Detect which cell encompasses the target text, then output its [X, Y] center coordinate. 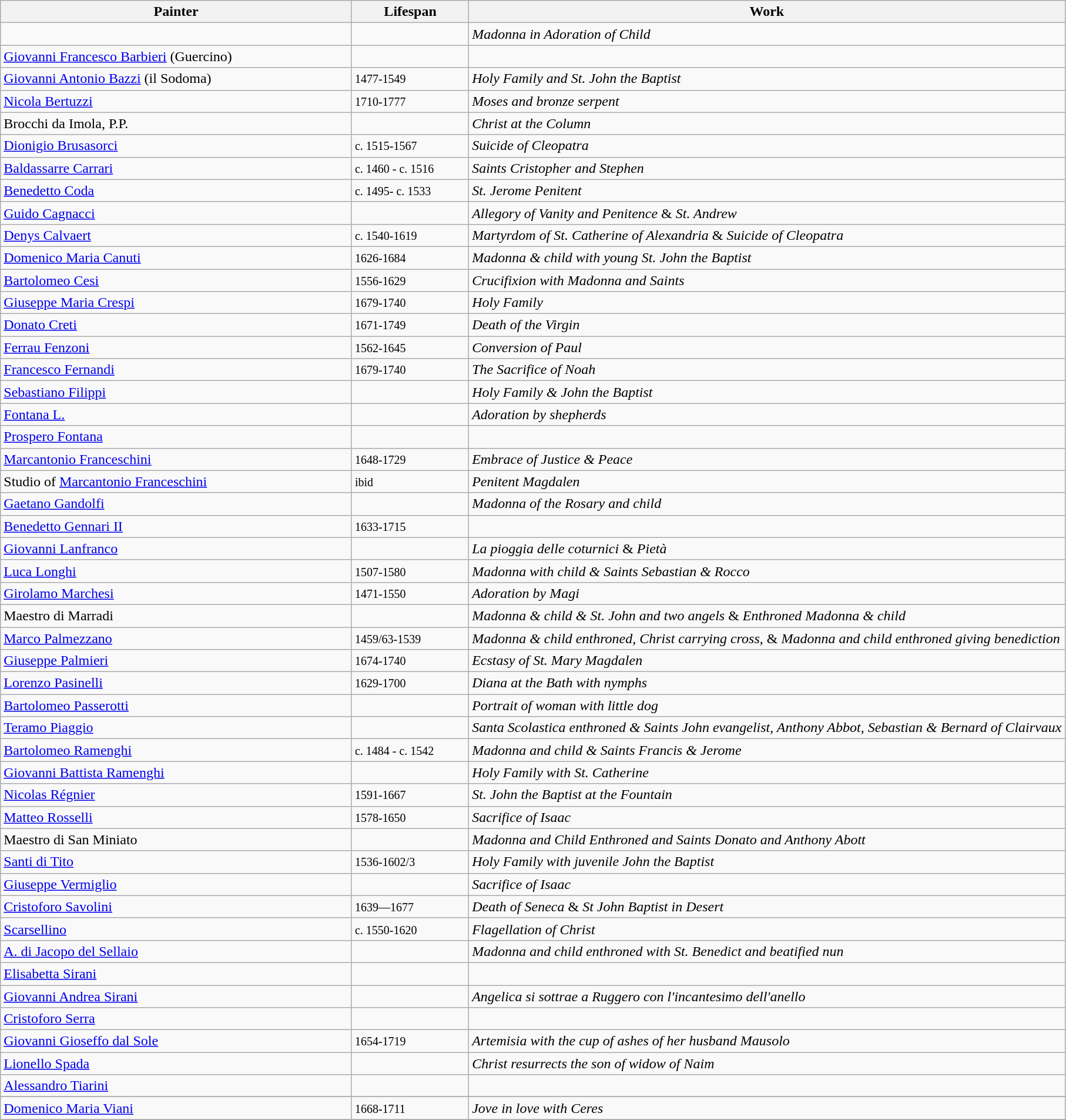
Bartolomeo Ramenghi [176, 750]
St. Jerome Penitent [767, 190]
1562-1645 [410, 347]
Madonna in Adoration of Child [767, 34]
Holy Family [767, 303]
c. 1550-1620 [410, 929]
Girolamo Marchesi [176, 593]
Portrait of woman with little dog [767, 706]
Painter [176, 12]
Moses and bronze serpent [767, 101]
Angelica si sottrae a Ruggero con l'incantesimo dell'anello [767, 997]
Elisabetta Sirani [176, 974]
ibid [410, 482]
Giovanni Battista Ramenghi [176, 773]
Sebastiano Filippi [176, 392]
1629-1700 [410, 683]
Nicola Bertuzzi [176, 101]
Bartolomeo Cesi [176, 280]
c. 1484 - c. 1542 [410, 750]
A. di Jacopo del Sellaio [176, 951]
Matteo Rosselli [176, 817]
1471-1550 [410, 593]
Fontana L. [176, 414]
Death of Seneca & St John Baptist in Desert [767, 907]
1639—1677 [410, 907]
Diana at the Bath with nymphs [767, 683]
Benedetto Coda [176, 190]
1633-1715 [410, 526]
Crucifixion with Madonna and Saints [767, 280]
Penitent Magdalen [767, 482]
Santa Scolastica enthroned & Saints John evangelist, Anthony Abbot, Sebastian & Bernard of Clairvaux [767, 728]
Allegory of Vanity and Penitence & St. Andrew [767, 213]
1578-1650 [410, 817]
Denys Calvaert [176, 235]
Francesco Fernandi [176, 370]
Flagellation of Christ [767, 929]
Baldassarre Carrari [176, 168]
Embrace of Justice & Peace [767, 459]
Conversion of Paul [767, 347]
1507-1580 [410, 571]
Death of the Virgin [767, 325]
Giovanni Lanfranco [176, 549]
1648-1729 [410, 459]
Holy Family and St. John the Baptist [767, 79]
Adoration by shepherds [767, 414]
Lorenzo Pasinelli [176, 683]
Santi di Tito [176, 862]
Holy Family with St. Catherine [767, 773]
c. 1540-1619 [410, 235]
Lifespan [410, 12]
Martyrdom of St. Catherine of Alexandria & Suicide of Cleopatra [767, 235]
Luca Longhi [176, 571]
Giuseppe Vermiglio [176, 884]
Madonna and child enthroned with St. Benedict and beatified nun [767, 951]
St. John the Baptist at the Fountain [767, 795]
Cristoforo Savolini [176, 907]
Madonna and Child Enthroned and Saints Donato and Anthony Abott [767, 840]
Suicide of Cleopatra [767, 146]
1459/63-1539 [410, 638]
1477-1549 [410, 79]
1654-1719 [410, 1041]
Guido Cagnacci [176, 213]
Gaetano Gandolfi [176, 504]
Domenico Maria Viani [176, 1108]
La pioggia delle coturnici & Pietà [767, 549]
1626-1684 [410, 258]
1671-1749 [410, 325]
Ferrau Fenzoni [176, 347]
Scarsellino [176, 929]
Bartolomeo Passerotti [176, 706]
Saints Cristopher and Stephen [767, 168]
Giovanni Francesco Barbieri (Guercino) [176, 56]
Giovanni Gioseffo dal Sole [176, 1041]
Alessandro Tiarini [176, 1086]
Benedetto Gennari II [176, 526]
Artemisia with the cup of ashes of her husband Mausolo [767, 1041]
Adoration by Magi [767, 593]
Christ at the Column [767, 123]
Ecstasy of St. Mary Magdalen [767, 661]
1591-1667 [410, 795]
Giuseppe Maria Crespi [176, 303]
Domenico Maria Canuti [176, 258]
Dionigio Brusasorci [176, 146]
Madonna and child & Saints Francis & Jerome [767, 750]
Holy Family & John the Baptist [767, 392]
Madonna & child & St. John and two angels & Enthroned Madonna & child [767, 616]
Madonna & child with young St. John the Baptist [767, 258]
Nicolas Régnier [176, 795]
Marcantonio Franceschini [176, 459]
Holy Family with juvenile John the Baptist [767, 862]
1556-1629 [410, 280]
Cristoforo Serra [176, 1019]
Giovanni Andrea Sirani [176, 997]
Donato Creti [176, 325]
1668-1711 [410, 1108]
Christ resurrects the son of widow of Naim [767, 1064]
c. 1460 - c. 1516 [410, 168]
Giovanni Antonio Bazzi (il Sodoma) [176, 79]
c. 1515-1567 [410, 146]
c. 1495- c. 1533 [410, 190]
The Sacrifice of Noah [767, 370]
Madonna & child enthroned, Christ carrying cross, & Madonna and child enthroned giving benediction [767, 638]
1536-1602/3 [410, 862]
Jove in love with Ceres [767, 1108]
Work [767, 12]
Studio of Marcantonio Franceschini [176, 482]
1674-1740 [410, 661]
Marco Palmezzano [176, 638]
Prospero Fontana [176, 437]
Maestro di Marradi [176, 616]
Brocchi da Imola, P.P. [176, 123]
1710-1777 [410, 101]
Maestro di San Miniato [176, 840]
Lionello Spada [176, 1064]
Giuseppe Palmieri [176, 661]
Madonna of the Rosary and child [767, 504]
Madonna with child & Saints Sebastian & Rocco [767, 571]
Teramo Piaggio [176, 728]
